Find where the given text appears and provide that cell's center as [x, y] coordinate. 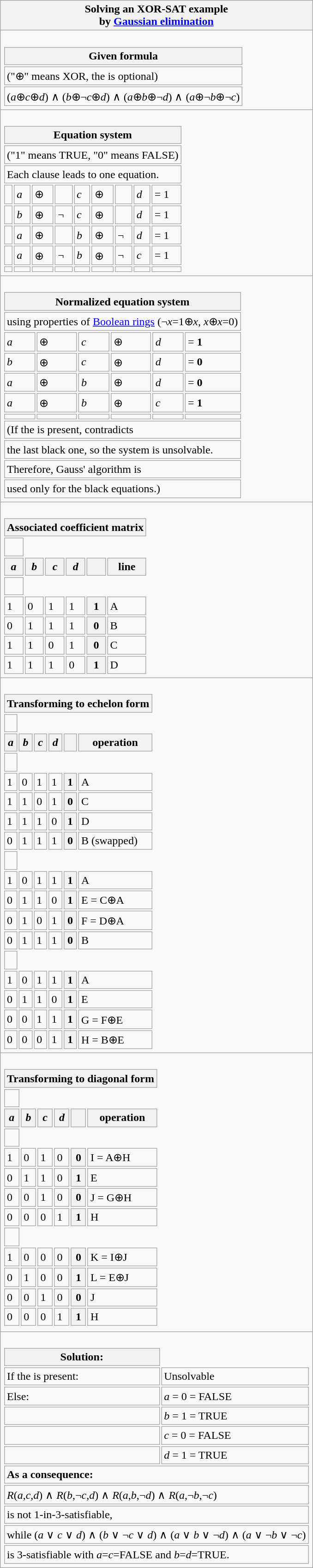
J [123, 1297]
K = I⊕J [123, 1257]
Solution: [82, 1357]
Transforming to echelon form [78, 704]
Associated coefficient matrix a b c d line 1 0 1 1 1 A 0 1 1 1 0 B 1 1 0 1 0 C 1 1 1 0 1 D [156, 590]
used only for the black equations.) [123, 489]
Equation system [93, 135]
b = 1 = TRUE [235, 1416]
is 3-satisfiable with a=c=FALSE and b=d=TRUE. [156, 1555]
R(a,c,d) ∧ R(b,¬c,d) ∧ R(a,b,¬d) ∧ R(a,¬b,¬c) [156, 1495]
line [126, 567]
Solving an XOR-SAT exampleby Gaussian elimination [156, 16]
Given formula [124, 56]
B (swapped) [115, 841]
Else: [82, 1396]
Therefore, Gauss' algorithm is [123, 469]
the last black one, so the system is unsolvable. [123, 450]
(a⊕c⊕d) ∧ (b⊕¬c⊕d) ∧ (a⊕b⊕¬d) ∧ (a⊕¬b⊕¬c) [124, 96]
Given formula ("⊕" means XOR, the is optional) (a⊕c⊕d) ∧ (b⊕¬c⊕d) ∧ (a⊕b⊕¬d) ∧ (a⊕¬b⊕¬c) [156, 70]
I = A⊕H [123, 1157]
is not 1-in-3-satisfiable, [156, 1515]
("1" means TRUE, "0" means FALSE) [93, 155]
Associated coefficient matrix [75, 527]
J = G⊕H [123, 1198]
F = D⊕A [115, 921]
Each clause leads to one equation. [93, 174]
using properties of Boolean rings (¬x=1⊕x, x⊕x=0) [123, 321]
As a consequence: [156, 1475]
Unsolvable [235, 1377]
c = 0 = FALSE [235, 1436]
Transforming to diagonal form [80, 1079]
d = 1 = TRUE [235, 1455]
("⊕" means XOR, the is optional) [124, 76]
Equation system ("1" means TRUE, "0" means FALSE) Each clause leads to one equation. a ⊕ c ⊕ d = 1 b ⊕ ¬ c ⊕ d = 1 a ⊕ b ⊕ ¬ d = 1 a ⊕ ¬ b ⊕ ¬ c = 1 [156, 193]
If the is present: [82, 1377]
a = 0 = FALSE [235, 1396]
Normalized equation system [123, 302]
(If the is present, contradicts [123, 430]
while (a ∨ c ∨ d) ∧ (b ∨ ¬c ∨ d) ∧ (a ∨ b ∨ ¬d) ∧ (a ∨ ¬b ∨ ¬c) [156, 1534]
H = B⊕E [115, 1040]
L = E⊕J [123, 1277]
E = C⊕A [115, 900]
G = F⊕E [115, 1019]
